Search for the cell housing the specified text and yield its (x, y) center coordinate. 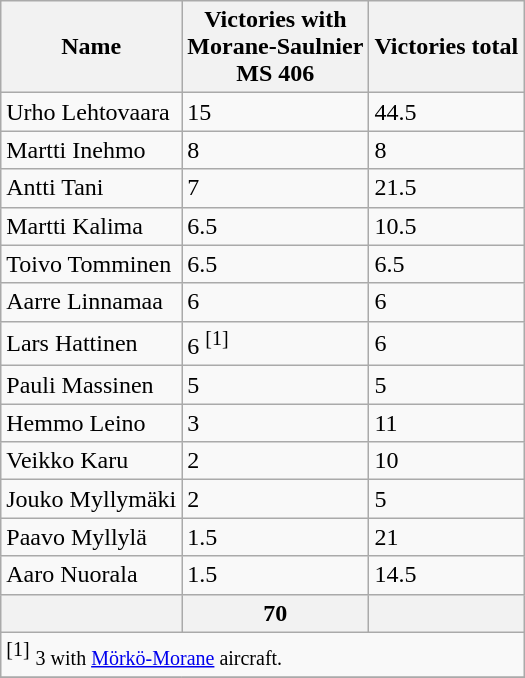
Aarre Linnamaa (92, 302)
7 (276, 188)
10.5 (446, 226)
Antti Tani (92, 188)
Urho Lehtovaara (92, 112)
6 [1] (276, 344)
Lars Hattinen (92, 344)
Toivo Tomminen (92, 264)
3 (276, 423)
10 (446, 461)
21.5 (446, 188)
44.5 (446, 112)
Hemmo Leino (92, 423)
[1] 3 with Mörkö-Morane aircraft. (262, 654)
70 (276, 613)
14.5 (446, 575)
11 (446, 423)
15 (276, 112)
Martti Kalima (92, 226)
Paavo Myllylä (92, 537)
21 (446, 537)
Victories withMorane-SaulnierMS 406 (276, 47)
Victories total (446, 47)
Jouko Myllymäki (92, 499)
Name (92, 47)
Pauli Massinen (92, 385)
Aaro Nuorala (92, 575)
Veikko Karu (92, 461)
Martti Inehmo (92, 150)
